Provide the (X, Y) coordinate of the cell's center where the given text is located.  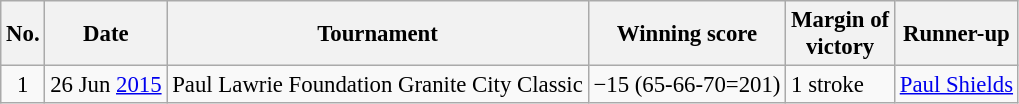
26 Jun 2015 (106, 85)
Winning score (687, 34)
Tournament (378, 34)
Margin ofvictory (840, 34)
Date (106, 34)
Runner-up (956, 34)
1 stroke (840, 85)
Paul Shields (956, 85)
1 (23, 85)
Paul Lawrie Foundation Granite City Classic (378, 85)
No. (23, 34)
−15 (65-66-70=201) (687, 85)
